For the text-containing cell, return its midpoint in [x, y] coordinate format. 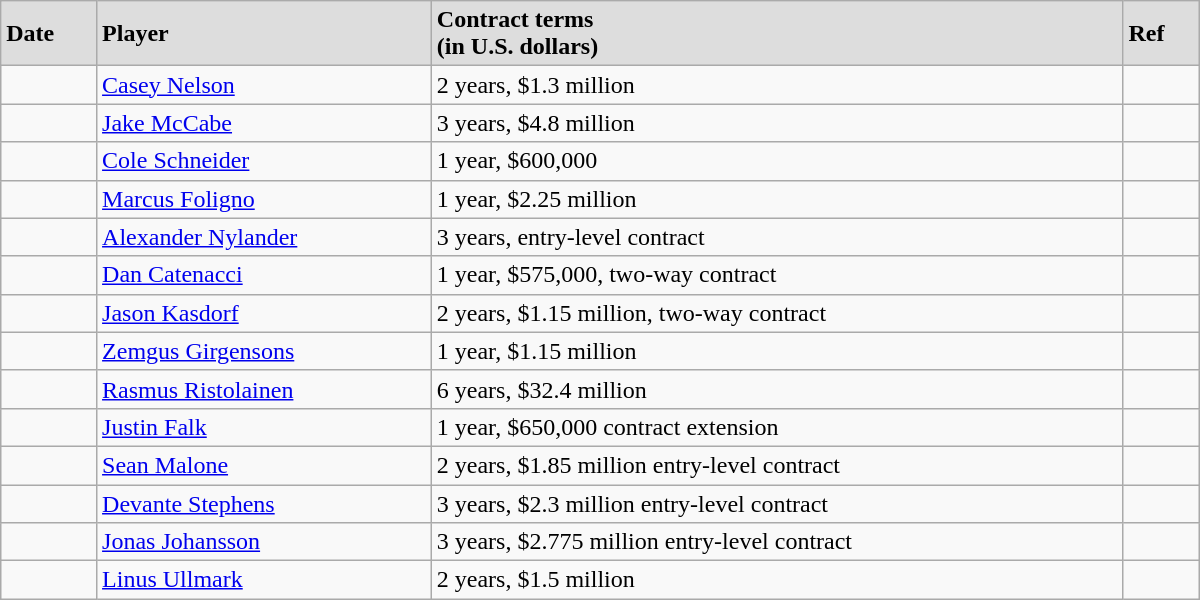
Ref [1161, 34]
3 years, entry-level contract [777, 237]
Justin Falk [264, 427]
Devante Stephens [264, 503]
Jason Kasdorf [264, 313]
Sean Malone [264, 465]
2 years, $1.85 million entry-level contract [777, 465]
Marcus Foligno [264, 199]
Contract terms(in U.S. dollars) [777, 34]
2 years, $1.15 million, two-way contract [777, 313]
3 years, $2.3 million entry-level contract [777, 503]
Zemgus Girgensons [264, 351]
6 years, $32.4 million [777, 389]
Linus Ullmark [264, 580]
1 year, $600,000 [777, 161]
3 years, $2.775 million entry-level contract [777, 542]
Jonas Johansson [264, 542]
Alexander Nylander [264, 237]
1 year, $575,000, two-way contract [777, 275]
Dan Catenacci [264, 275]
Date [49, 34]
Jake McCabe [264, 123]
Player [264, 34]
1 year, $650,000 contract extension [777, 427]
1 year, $1.15 million [777, 351]
Rasmus Ristolainen [264, 389]
2 years, $1.3 million [777, 85]
2 years, $1.5 million [777, 580]
3 years, $4.8 million [777, 123]
Casey Nelson [264, 85]
1 year, $2.25 million [777, 199]
Cole Schneider [264, 161]
